Return the [X, Y] coordinate for the center point of the cell that contains the specified text.  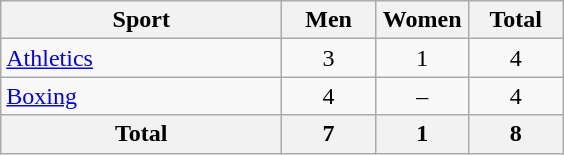
Sport [142, 20]
Boxing [142, 96]
3 [329, 58]
Women [422, 20]
8 [516, 134]
Athletics [142, 58]
– [422, 96]
Men [329, 20]
7 [329, 134]
